Extract the [X, Y] coordinate from the center of the cell holding the provided text.  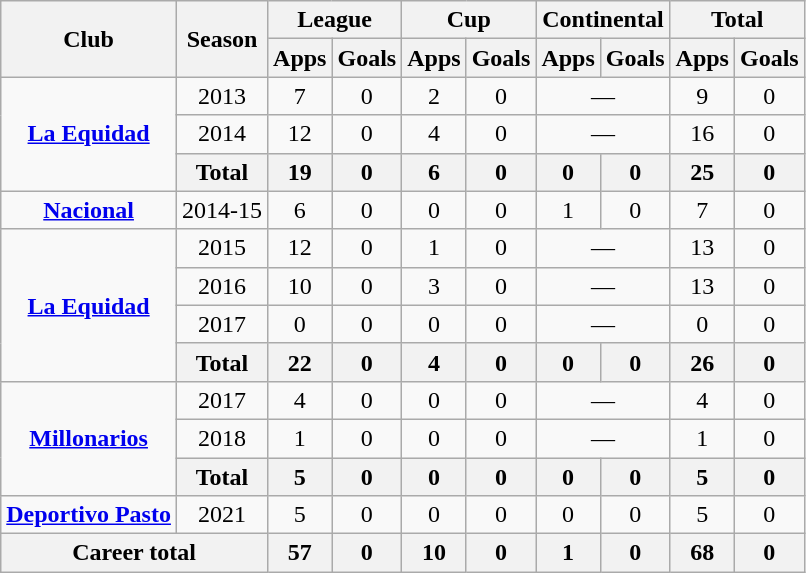
57 [300, 553]
25 [702, 172]
Continental [603, 20]
22 [300, 362]
2014 [222, 134]
2016 [222, 286]
Cup [469, 20]
2015 [222, 248]
2021 [222, 515]
League [335, 20]
2018 [222, 438]
2013 [222, 96]
Career total [134, 553]
Deportivo Pasto [89, 515]
26 [702, 362]
Club [89, 39]
2014-15 [222, 210]
3 [434, 286]
68 [702, 553]
16 [702, 134]
9 [702, 96]
19 [300, 172]
Nacional [89, 210]
2 [434, 96]
Season [222, 39]
Millonarios [89, 438]
